Identify which cell holds the provided text, then report its [X, Y] central coordinate. 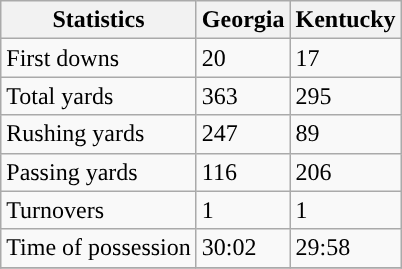
Statistics [99, 20]
Time of possession [99, 248]
363 [243, 96]
30:02 [243, 248]
First downs [99, 58]
Rushing yards [99, 134]
89 [346, 134]
Passing yards [99, 172]
20 [243, 58]
Total yards [99, 96]
17 [346, 58]
Georgia [243, 20]
Kentucky [346, 20]
116 [243, 172]
206 [346, 172]
29:58 [346, 248]
247 [243, 134]
Turnovers [99, 210]
295 [346, 96]
